From the cell containing the given text, extract its center point as (X, Y) coordinate. 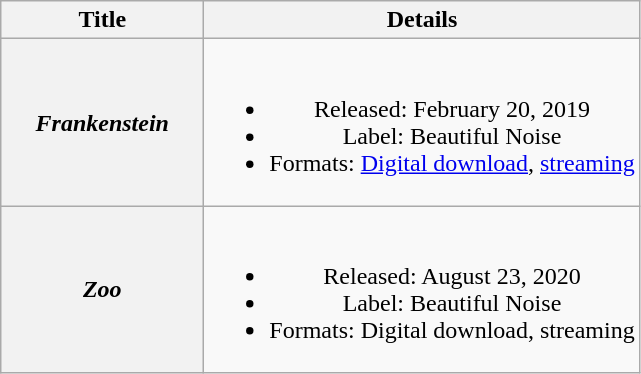
Zoo (102, 290)
Frankenstein (102, 122)
Released: August 23, 2020Label: Beautiful NoiseFormats: Digital download, streaming (422, 290)
Released: February 20, 2019Label: Beautiful NoiseFormats: Digital download, streaming (422, 122)
Title (102, 20)
Details (422, 20)
